Return (X, Y) of the center of cell containing provided text 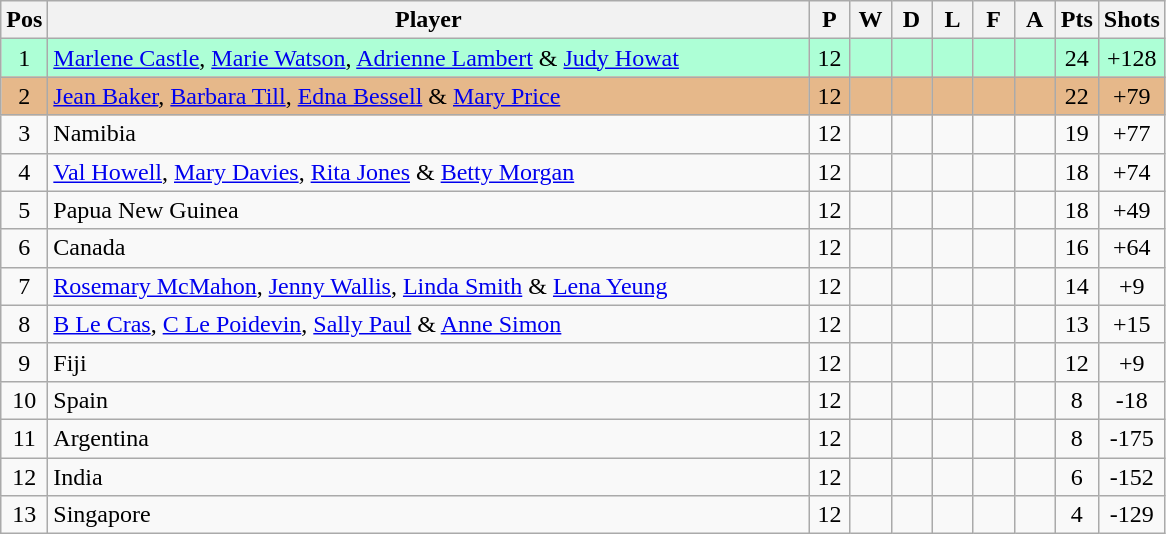
-175 (1132, 438)
Papua New Guinea (428, 210)
3 (24, 134)
Singapore (428, 515)
+49 (1132, 210)
A (1034, 20)
14 (1076, 286)
Pos (24, 20)
11 (24, 438)
Fiji (428, 362)
Jean Baker, Barbara Till, Edna Bessell & Mary Price (428, 96)
-152 (1132, 477)
Marlene Castle, Marie Watson, Adrienne Lambert & Judy Howat (428, 58)
L (952, 20)
24 (1076, 58)
2 (24, 96)
Argentina (428, 438)
F (994, 20)
Namibia (428, 134)
+79 (1132, 96)
10 (24, 400)
5 (24, 210)
Val Howell, Mary Davies, Rita Jones & Betty Morgan (428, 172)
Pts (1076, 20)
Rosemary McMahon, Jenny Wallis, Linda Smith & Lena Yeung (428, 286)
P (830, 20)
+15 (1132, 324)
D (912, 20)
B Le Cras, C Le Poidevin, Sally Paul & Anne Simon (428, 324)
19 (1076, 134)
W (870, 20)
Shots (1132, 20)
-18 (1132, 400)
-129 (1132, 515)
1 (24, 58)
+128 (1132, 58)
India (428, 477)
7 (24, 286)
16 (1076, 248)
Spain (428, 400)
+64 (1132, 248)
9 (24, 362)
+77 (1132, 134)
22 (1076, 96)
+74 (1132, 172)
Player (428, 20)
Canada (428, 248)
